Identify which cell holds the provided text, then report its (X, Y) central coordinate. 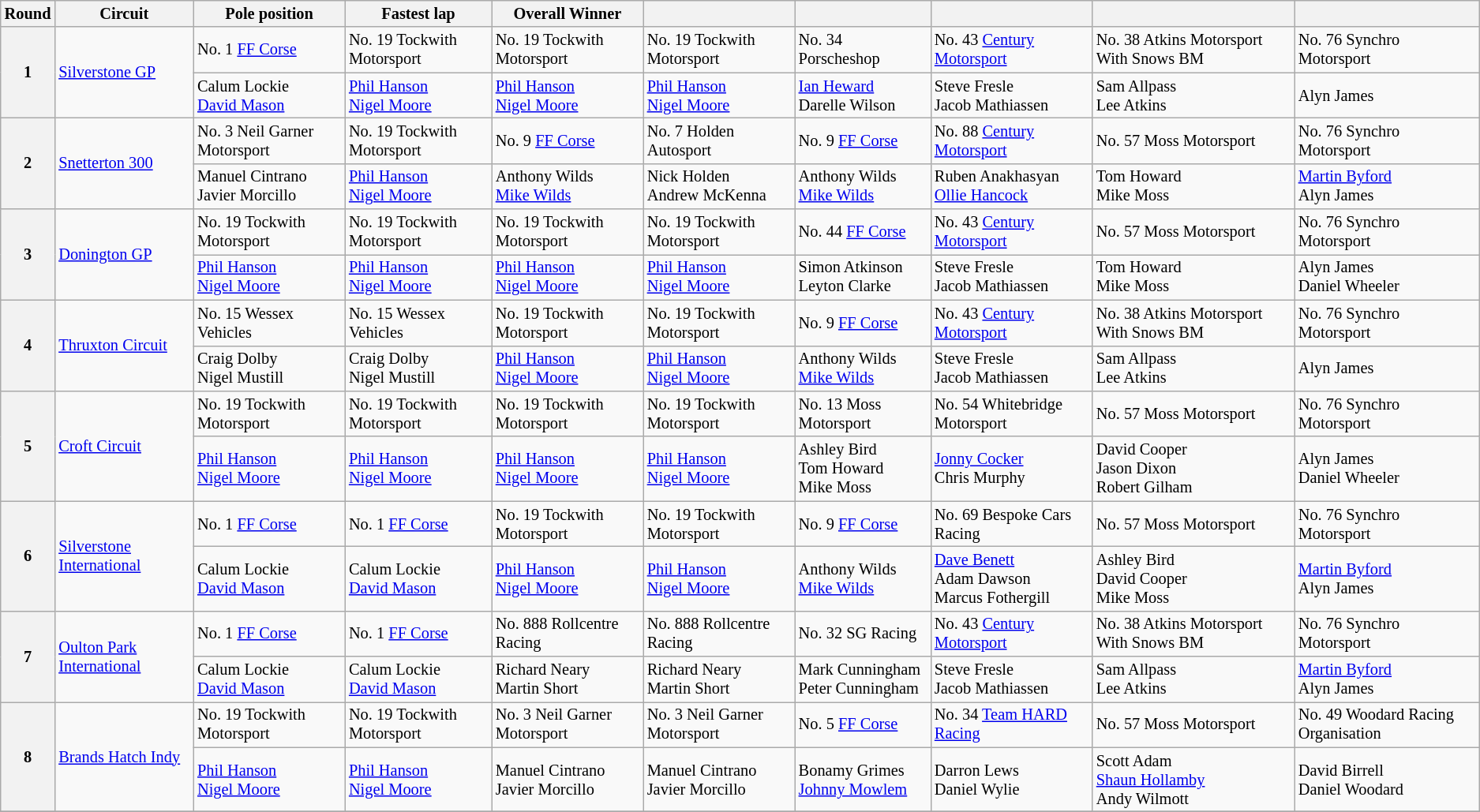
Mark Cunningham Peter Cunningham (863, 679)
Thruxton Circuit (124, 346)
3 (28, 254)
7 (28, 657)
No. 69 Bespoke Cars Racing (1012, 524)
Simon Atkinson Leyton Clarke (863, 277)
Ian Heward Darelle Wilson (863, 95)
No. 49 Woodard Racing Organisation (1388, 724)
Silverstone International (124, 556)
Round (28, 13)
Silverstone GP (124, 73)
Jonny Cocker Chris Murphy (1012, 469)
No. 7 Holden Autosport (719, 140)
David Cooper Jason Dixon Robert Gilham (1193, 469)
Ashley Bird Tom Howard Mike Moss (863, 469)
5 (28, 445)
No. 34 Team HARD Racing (1012, 724)
No. 88 Century Motorsport (1012, 140)
David Birrell Daniel Woodard (1388, 780)
Brands Hatch Indy (124, 756)
Croft Circuit (124, 445)
No. 54 Whitebridge Motorsport (1012, 413)
Oulton Park International (124, 657)
Ruben Anakhasyan Ollie Hancock (1012, 186)
No. 34 Porscheshop (863, 50)
2 (28, 163)
8 (28, 756)
Scott Adam Shaun Hollamby Andy Wilmott (1193, 780)
4 (28, 346)
6 (28, 556)
Overall Winner (568, 13)
No. 44 FF Corse (863, 232)
Bonamy Grimes Johnny Mowlem (863, 780)
No. 5 FF Corse (863, 724)
1 (28, 73)
No. 32 SG Racing (863, 634)
Donington GP (124, 254)
Darron Lews Daniel Wylie (1012, 780)
Dave Benett Adam Dawson Marcus Fothergill (1012, 578)
Snetterton 300 (124, 163)
Circuit (124, 13)
Pole position (269, 13)
No. 13 Moss Motorsport (863, 413)
Fastest lap (418, 13)
Nick Holden Andrew McKenna (719, 186)
Ashley Bird David Cooper Mike Moss (1193, 578)
